For the text-containing cell, return its midpoint in (x, y) coordinate format. 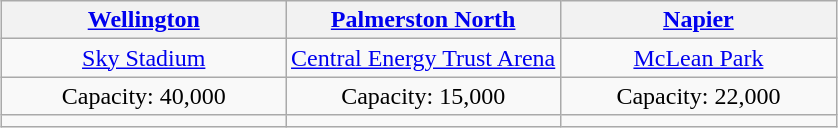
Napier (698, 20)
Wellington (144, 20)
Capacity: 15,000 (424, 96)
McLean Park (698, 58)
Palmerston North (424, 20)
Capacity: 40,000 (144, 96)
Central Energy Trust Arena (424, 58)
Sky Stadium (144, 58)
Capacity: 22,000 (698, 96)
